Determine the (x, y) coordinate at the center of the cell enclosing the given text.  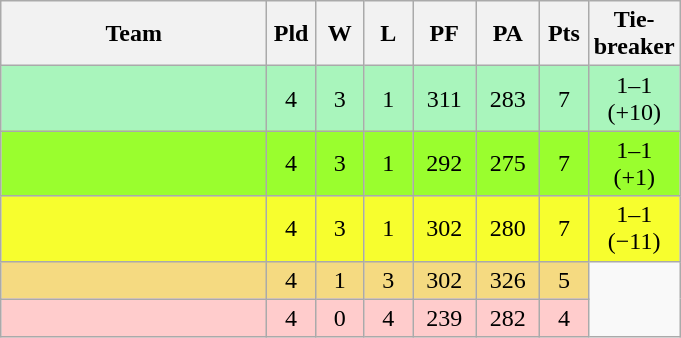
326 (508, 280)
Pts (564, 34)
1–1 (+10) (634, 98)
282 (508, 318)
292 (444, 164)
Team (134, 34)
1–1 (+1) (634, 164)
239 (444, 318)
W (340, 34)
PF (444, 34)
1–1 (−11) (634, 228)
Tie-breaker (634, 34)
PA (508, 34)
0 (340, 318)
283 (508, 98)
Pld (292, 34)
311 (444, 98)
275 (508, 164)
L (388, 34)
280 (508, 228)
5 (564, 280)
